Extract the [x, y] coordinate from the center of the cell holding the provided text.  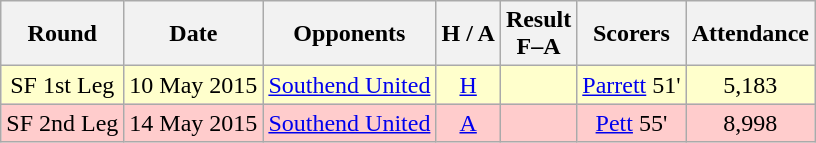
Attendance [750, 34]
A [468, 123]
8,998 [750, 123]
Scorers [632, 34]
14 May 2015 [194, 123]
Round [62, 34]
10 May 2015 [194, 85]
ResultF–A [538, 34]
Date [194, 34]
Parrett 51' [632, 85]
Pett 55' [632, 123]
5,183 [750, 85]
SF 2nd Leg [62, 123]
H [468, 85]
SF 1st Leg [62, 85]
Opponents [350, 34]
H / A [468, 34]
